Identify which cell holds the provided text, then report its (x, y) central coordinate. 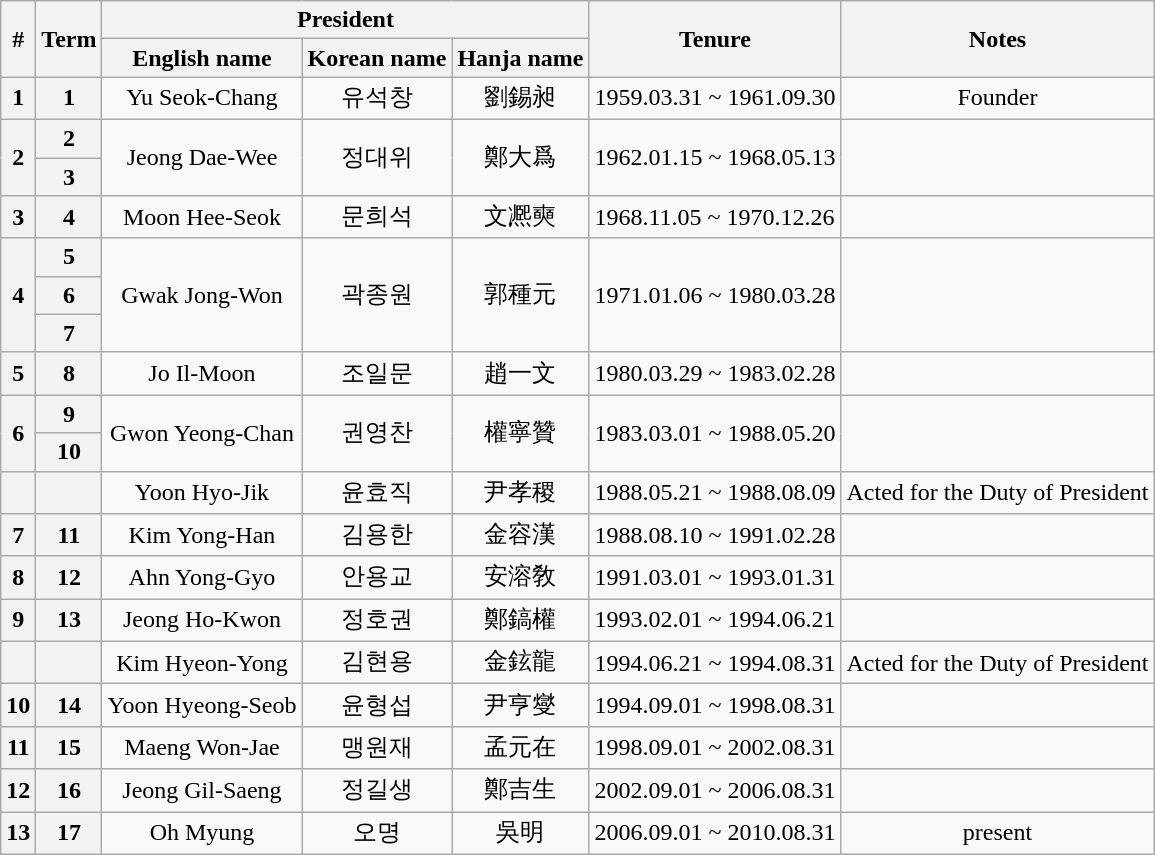
尹亨燮 (520, 706)
1988.08.10 ~ 1991.02.28 (715, 536)
Founder (998, 98)
Yoon Hyo-Jik (202, 492)
오명 (377, 834)
1968.11.05 ~ 1970.12.26 (715, 218)
17 (69, 834)
Tenure (715, 39)
권영찬 (377, 433)
Jeong Ho-Kwon (202, 620)
# (18, 39)
孟元在 (520, 748)
郭種元 (520, 295)
1962.01.15 ~ 1968.05.13 (715, 157)
김용한 (377, 536)
1983.03.01 ~ 1988.05.20 (715, 433)
1991.03.01 ~ 1993.01.31 (715, 578)
鄭大爲 (520, 157)
Jeong Dae-Wee (202, 157)
權寧贊 (520, 433)
Gwak Jong-Won (202, 295)
Hanja name (520, 58)
2006.09.01 ~ 2010.08.31 (715, 834)
정대위 (377, 157)
文凞奭 (520, 218)
鄭吉生 (520, 790)
Gwon Yeong-Chan (202, 433)
맹원재 (377, 748)
劉錫昶 (520, 98)
Ahn Yong-Gyo (202, 578)
1994.09.01 ~ 1998.08.31 (715, 706)
English name (202, 58)
안용교 (377, 578)
金鉉龍 (520, 662)
정길생 (377, 790)
1980.03.29 ~ 1983.02.28 (715, 374)
Jeong Gil-Saeng (202, 790)
2002.09.01 ~ 2006.08.31 (715, 790)
15 (69, 748)
Korean name (377, 58)
Term (69, 39)
1993.02.01 ~ 1994.06.21 (715, 620)
16 (69, 790)
Notes (998, 39)
吳明 (520, 834)
Jo Il-Moon (202, 374)
Kim Yong-Han (202, 536)
윤형섭 (377, 706)
곽종원 (377, 295)
1959.03.31 ~ 1961.09.30 (715, 98)
문희석 (377, 218)
Oh Myung (202, 834)
趙一文 (520, 374)
Kim Hyeon-Yong (202, 662)
14 (69, 706)
김현용 (377, 662)
윤효직 (377, 492)
유석창 (377, 98)
Maeng Won-Jae (202, 748)
1988.05.21 ~ 1988.08.09 (715, 492)
尹孝稷 (520, 492)
鄭鎬權 (520, 620)
1998.09.01 ~ 2002.08.31 (715, 748)
Yu Seok-Chang (202, 98)
1994.06.21 ~ 1994.08.31 (715, 662)
Moon Hee-Seok (202, 218)
present (998, 834)
金容漢 (520, 536)
Yoon Hyeong-Seob (202, 706)
1971.01.06 ~ 1980.03.28 (715, 295)
President (346, 20)
安溶敎 (520, 578)
조일문 (377, 374)
정호권 (377, 620)
